Output the [x, y] coordinate of the center of the cell containing the given text.  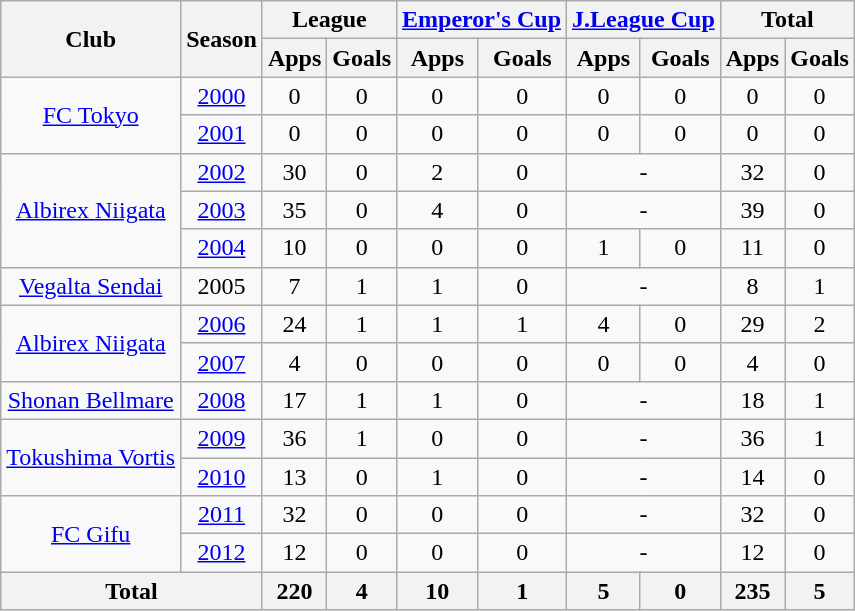
2008 [222, 400]
Vegalta Sendai [91, 286]
14 [752, 477]
2010 [222, 477]
2003 [222, 210]
29 [752, 324]
11 [752, 248]
2012 [222, 553]
Club [91, 39]
FC Gifu [91, 534]
2007 [222, 362]
2011 [222, 515]
235 [752, 591]
Emperor's Cup [482, 20]
J.League Cup [644, 20]
2002 [222, 172]
18 [752, 400]
Tokushima Vortis [91, 457]
Shonan Bellmare [91, 400]
2006 [222, 324]
Season [222, 39]
2005 [222, 286]
2001 [222, 134]
7 [294, 286]
8 [752, 286]
13 [294, 477]
24 [294, 324]
39 [752, 210]
17 [294, 400]
35 [294, 210]
League [329, 20]
220 [294, 591]
2009 [222, 438]
FC Tokyo [91, 115]
2004 [222, 248]
2000 [222, 96]
30 [294, 172]
